Provide the (x, y) coordinate of the cell's center where the given text is located.  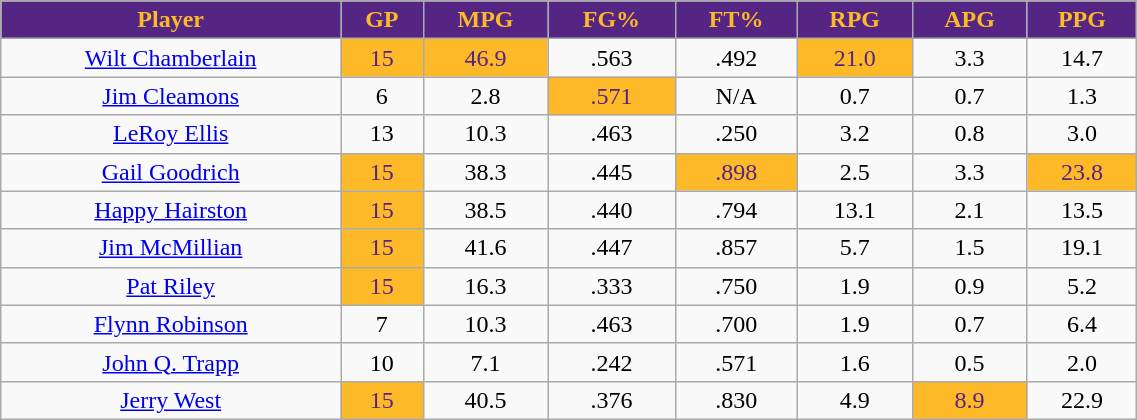
2.0 (1082, 362)
.700 (736, 324)
13 (382, 134)
6.4 (1082, 324)
19.1 (1082, 248)
7.1 (486, 362)
.376 (612, 400)
10 (382, 362)
1.6 (854, 362)
.333 (612, 286)
N/A (736, 96)
46.9 (486, 58)
APG (970, 20)
.447 (612, 248)
0.5 (970, 362)
1.5 (970, 248)
LeRoy Ellis (171, 134)
.830 (736, 400)
38.5 (486, 210)
2.1 (970, 210)
.898 (736, 172)
.857 (736, 248)
13.1 (854, 210)
6 (382, 96)
13.5 (1082, 210)
1.3 (1082, 96)
2.8 (486, 96)
Happy Hairston (171, 210)
2.5 (854, 172)
RPG (854, 20)
.492 (736, 58)
.242 (612, 362)
Pat Riley (171, 286)
Gail Goodrich (171, 172)
4.9 (854, 400)
0.9 (970, 286)
0.8 (970, 134)
3.0 (1082, 134)
23.8 (1082, 172)
Player (171, 20)
8.9 (970, 400)
FG% (612, 20)
FT% (736, 20)
GP (382, 20)
5.7 (854, 248)
Flynn Robinson (171, 324)
Jim Cleamons (171, 96)
John Q. Trapp (171, 362)
16.3 (486, 286)
5.2 (1082, 286)
14.7 (1082, 58)
7 (382, 324)
MPG (486, 20)
3.2 (854, 134)
.563 (612, 58)
Jim McMillian (171, 248)
PPG (1082, 20)
.794 (736, 210)
41.6 (486, 248)
.440 (612, 210)
22.9 (1082, 400)
.750 (736, 286)
.445 (612, 172)
Jerry West (171, 400)
40.5 (486, 400)
.250 (736, 134)
38.3 (486, 172)
Wilt Chamberlain (171, 58)
21.0 (854, 58)
